Output the [X, Y] coordinate of the center of the cell containing the given text.  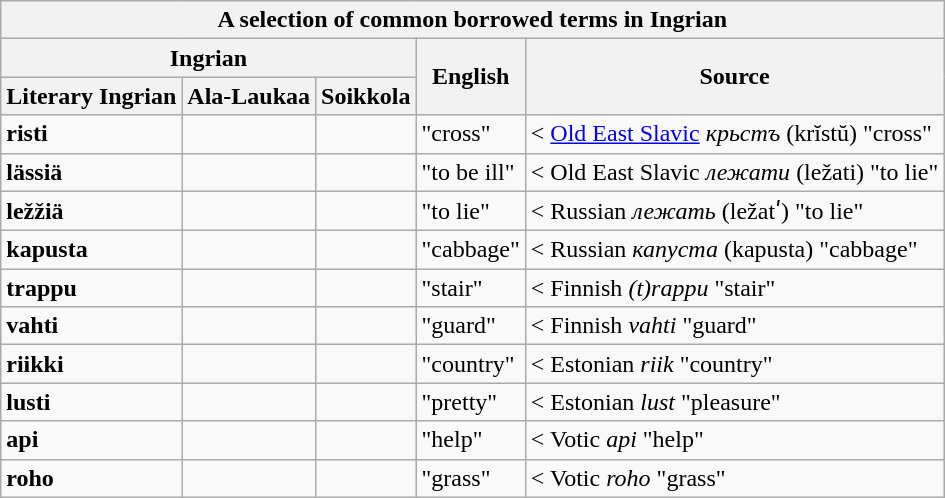
< Russian капуста (kapusta) "cabbage" [734, 250]
trappu [92, 288]
riikki [92, 364]
lässiä [92, 172]
A selection of common borrowed terms in Ingrian [472, 20]
Ala-Laukaa [249, 96]
Literary Ingrian [92, 96]
"cross" [470, 134]
< Finnish vahti "guard" [734, 326]
< Finnish (t)rappu "stair" [734, 288]
< Estonian lust "pleasure" [734, 402]
"to lie" [470, 211]
< Old East Slavic лежати (ležati) "to lie" [734, 172]
Soikkola [366, 96]
"help" [470, 440]
"country" [470, 364]
English [470, 77]
< Russian лежать (ležatʹ) "to lie" [734, 211]
roho [92, 478]
< Votic api "help" [734, 440]
api [92, 440]
kapusta [92, 250]
< Old East Slavic крьстъ (krĭstŭ) "cross" [734, 134]
"to be ill" [470, 172]
"guard" [470, 326]
Source [734, 77]
< Votic roho "grass" [734, 478]
"cabbage" [470, 250]
vahti [92, 326]
"grass" [470, 478]
"pretty" [470, 402]
< Estonian riik "country" [734, 364]
Ingrian [208, 58]
risti [92, 134]
ležžiä [92, 211]
"stair" [470, 288]
lusti [92, 402]
